Find where the given text appears and provide that cell's center as (x, y) coordinate. 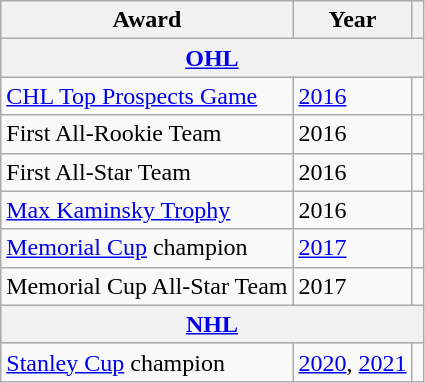
Year (352, 20)
2020, 2021 (352, 362)
Memorial Cup champion (147, 248)
First All-Star Team (147, 172)
NHL (212, 324)
First All-Rookie Team (147, 134)
Award (147, 20)
CHL Top Prospects Game (147, 96)
Memorial Cup All-Star Team (147, 286)
Max Kaminsky Trophy (147, 210)
OHL (212, 58)
Stanley Cup champion (147, 362)
